Return the [x, y] coordinate for the center point of the cell that contains the specified text.  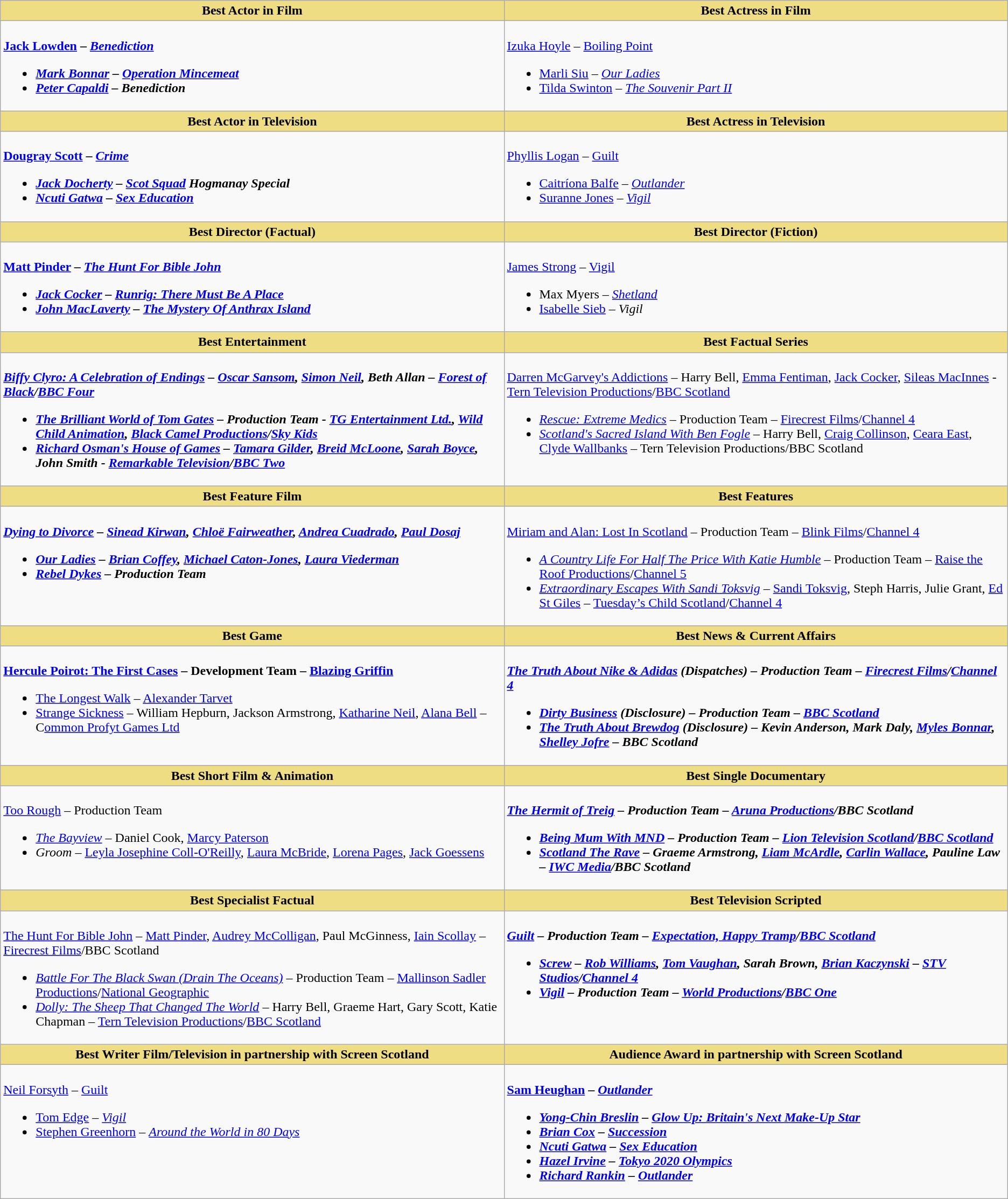
Best Television Scripted [756, 901]
Best Single Documentary [756, 775]
Best Actor in Television [252, 121]
Best Actress in Film [756, 11]
Best Game [252, 636]
James Strong – VigilMax Myers – ShetlandIsabelle Sieb – Vigil [756, 287]
Too Rough – Production TeamThe Bayview – Daniel Cook, Marcy PatersonGroom – Leyla Josephine Coll-O'Reilly, Laura McBride, Lorena Pages, Jack Goessens [252, 838]
Best Director (Fiction) [756, 232]
Phyllis Logan – GuiltCaitríona Balfe – OutlanderSuranne Jones – Vigil [756, 177]
Best Actress in Television [756, 121]
Best Features [756, 496]
Best Director (Factual) [252, 232]
Izuka Hoyle – Boiling PointMarli Siu – Our LadiesTilda Swinton – The Souvenir Part II [756, 66]
Best Writer Film/Television in partnership with Screen Scotland [252, 1055]
Best Specialist Factual [252, 901]
Best Feature Film [252, 496]
Best News & Current Affairs [756, 636]
Dougray Scott – CrimeJack Docherty – Scot Squad Hogmanay SpecialNcuti Gatwa – Sex Education [252, 177]
Jack Lowden – BenedictionMark Bonnar – Operation MincemeatPeter Capaldi – Benediction [252, 66]
Best Actor in Film [252, 11]
Neil Forsyth – GuiltTom Edge – VigilStephen Greenhorn – Around the World in 80 Days [252, 1132]
Best Factual Series [756, 342]
Matt Pinder – The Hunt For Bible JohnJack Cocker – Runrig: There Must Be A PlaceJohn MacLaverty – The Mystery Of Anthrax Island [252, 287]
Best Entertainment [252, 342]
Audience Award in partnership with Screen Scotland [756, 1055]
Best Short Film & Animation [252, 775]
